For the text-containing cell, return its midpoint in [x, y] coordinate format. 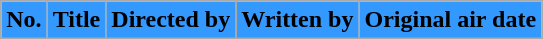
Title [76, 20]
Directed by [171, 20]
No. [24, 20]
Written by [298, 20]
Original air date [450, 20]
